Identify which cell holds the provided text, then report its [x, y] central coordinate. 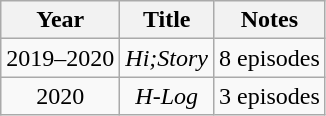
Hi;Story [167, 58]
Year [60, 20]
Title [167, 20]
3 episodes [270, 96]
Notes [270, 20]
2019–2020 [60, 58]
H-Log [167, 96]
8 episodes [270, 58]
2020 [60, 96]
